Return the [x, y] coordinate for the center point of the cell that contains the specified text.  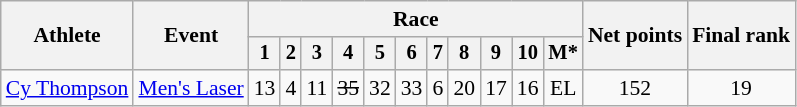
9 [496, 54]
Men's Laser [190, 88]
Cy Thompson [68, 88]
33 [412, 88]
Race [416, 19]
2 [290, 54]
7 [438, 54]
16 [528, 88]
20 [464, 88]
152 [635, 88]
17 [496, 88]
M* [564, 54]
3 [316, 54]
Net points [635, 36]
8 [464, 54]
32 [380, 88]
Final rank [741, 36]
10 [528, 54]
EL [564, 88]
11 [316, 88]
35 [348, 88]
1 [265, 54]
19 [741, 88]
Event [190, 36]
Athlete [68, 36]
5 [380, 54]
13 [265, 88]
